Output the [X, Y] coordinate of the center of the cell containing the given text.  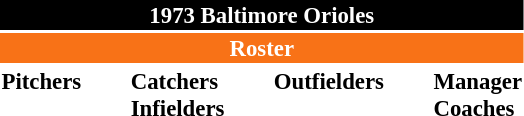
Roster [262, 48]
1973 Baltimore Orioles [262, 15]
